Scan for the cell matching the given text and deliver its (X, Y) coordinate at center. 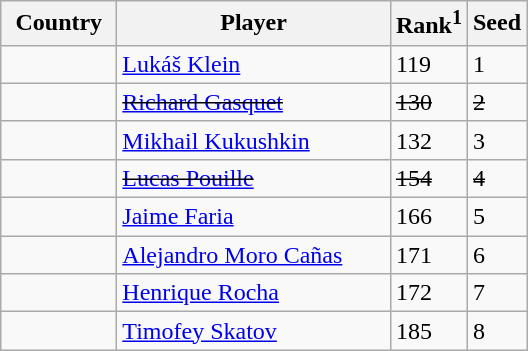
4 (496, 178)
Country (59, 24)
3 (496, 140)
132 (428, 140)
Seed (496, 24)
Henrique Rocha (254, 293)
130 (428, 102)
6 (496, 255)
154 (428, 178)
Rank1 (428, 24)
119 (428, 64)
Timofey Skatov (254, 331)
185 (428, 331)
171 (428, 255)
Alejandro Moro Cañas (254, 255)
2 (496, 102)
Richard Gasquet (254, 102)
172 (428, 293)
Lucas Pouille (254, 178)
7 (496, 293)
1 (496, 64)
Jaime Faria (254, 217)
Mikhail Kukushkin (254, 140)
8 (496, 331)
Player (254, 24)
Lukáš Klein (254, 64)
5 (496, 217)
166 (428, 217)
